Locate the cell with the specified text and output its [x, y] center coordinate. 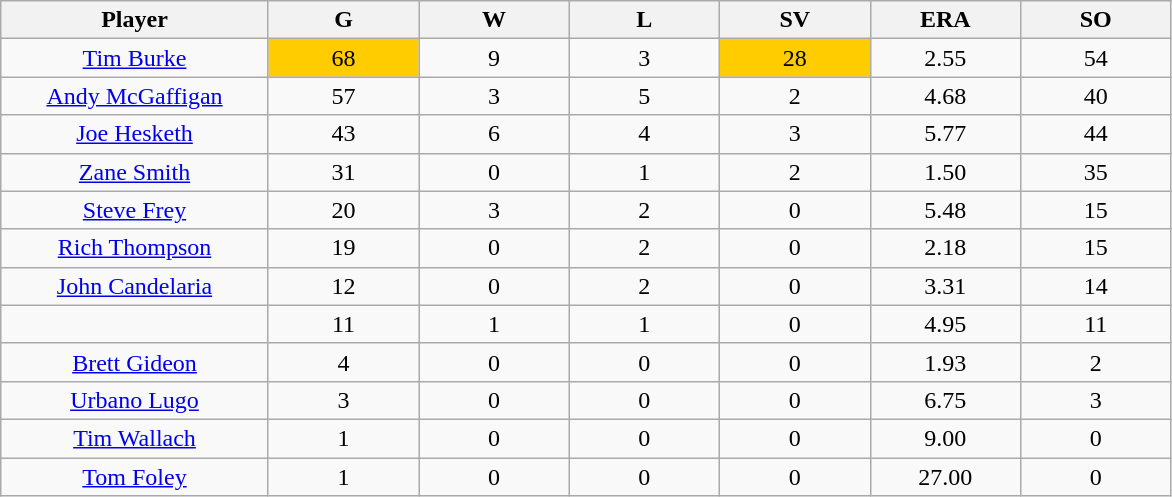
31 [343, 172]
4.68 [945, 96]
6 [494, 134]
54 [1096, 58]
Rich Thompson [134, 248]
Tim Wallach [134, 438]
20 [343, 210]
68 [343, 58]
Steve Frey [134, 210]
L [644, 20]
Andy McGaffigan [134, 96]
ERA [945, 20]
6.75 [945, 400]
57 [343, 96]
Player [134, 20]
Zane Smith [134, 172]
12 [343, 286]
John Candelaria [134, 286]
1.93 [945, 362]
Tom Foley [134, 477]
35 [1096, 172]
SV [795, 20]
2.18 [945, 248]
W [494, 20]
3.31 [945, 286]
28 [795, 58]
1.50 [945, 172]
40 [1096, 96]
43 [343, 134]
Tim Burke [134, 58]
Urbano Lugo [134, 400]
Joe Hesketh [134, 134]
44 [1096, 134]
5.48 [945, 210]
19 [343, 248]
Brett Gideon [134, 362]
5 [644, 96]
2.55 [945, 58]
14 [1096, 286]
G [343, 20]
9.00 [945, 438]
9 [494, 58]
27.00 [945, 477]
5.77 [945, 134]
SO [1096, 20]
4.95 [945, 324]
